Extract the [x, y] coordinate from the center of the cell holding the provided text.  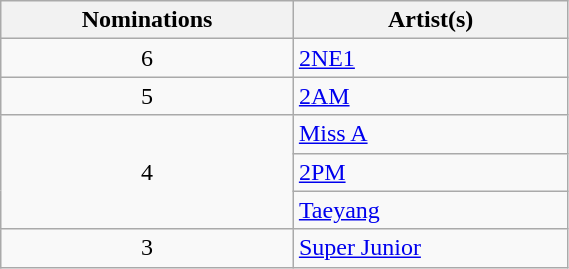
Artist(s) [430, 20]
2AM [430, 96]
2NE1 [430, 58]
Miss A [430, 134]
6 [148, 58]
Super Junior [430, 248]
4 [148, 172]
3 [148, 248]
Taeyang [430, 210]
5 [148, 96]
Nominations [148, 20]
2PM [430, 172]
